Scan for the cell matching the given text and deliver its (x, y) coordinate at center. 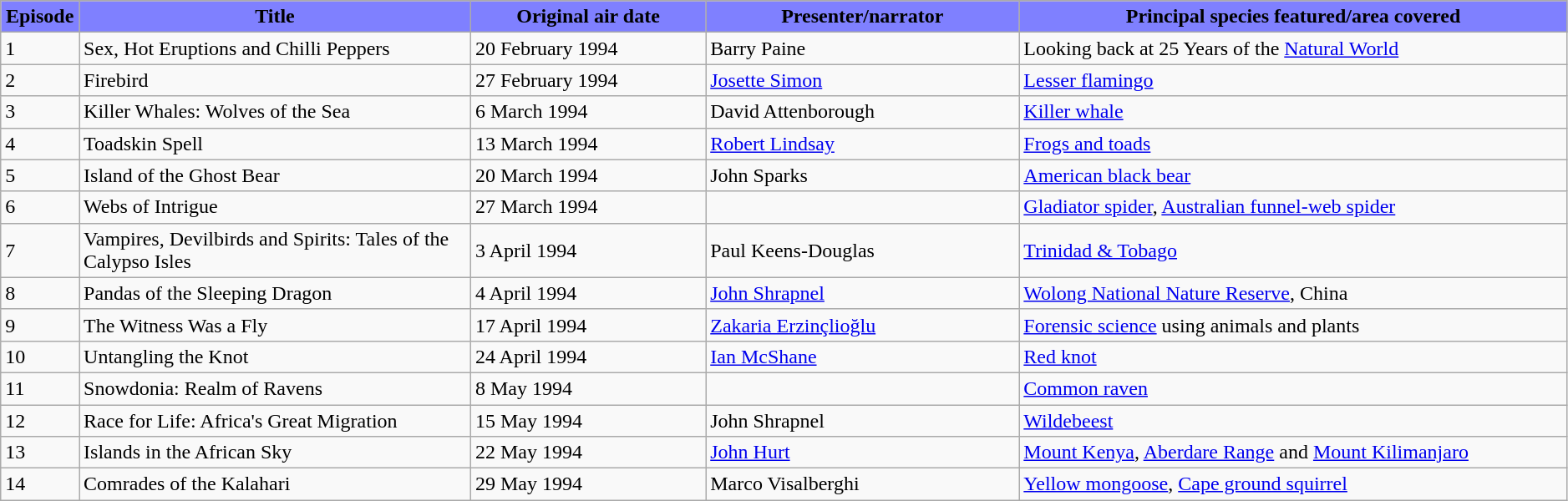
7 (40, 250)
American black bear (1293, 175)
Red knot (1293, 357)
Gladiator spider, Australian funnel-web spider (1293, 207)
12 (40, 420)
6 (40, 207)
4 April 1994 (588, 293)
Islands in the African Sky (276, 453)
6 March 1994 (588, 112)
Island of the Ghost Bear (276, 175)
Original air date (588, 17)
Marco Visalberghi (862, 484)
Mount Kenya, Aberdare Range and Mount Kilimanjaro (1293, 453)
17 April 1994 (588, 325)
Forensic science using animals and plants (1293, 325)
Wildebeest (1293, 420)
Webs of Intrigue (276, 207)
Lesser flamingo (1293, 80)
20 February 1994 (588, 48)
Untangling the Knot (276, 357)
Comrades of the Kalahari (276, 484)
1 (40, 48)
Vampires, Devilbirds and Spirits: Tales of the Calypso Isles (276, 250)
Killer whale (1293, 112)
9 (40, 325)
11 (40, 388)
Common raven (1293, 388)
4 (40, 144)
14 (40, 484)
Sex, Hot Eruptions and Chilli Peppers (276, 48)
22 May 1994 (588, 453)
Pandas of the Sleeping Dragon (276, 293)
John Sparks (862, 175)
Presenter/narrator (862, 17)
Snowdonia: Realm of Ravens (276, 388)
8 May 1994 (588, 388)
3 April 1994 (588, 250)
Wolong National Nature Reserve, China (1293, 293)
John Hurt (862, 453)
10 (40, 357)
Yellow mongoose, Cape ground squirrel (1293, 484)
13 March 1994 (588, 144)
5 (40, 175)
The Witness Was a Fly (276, 325)
Barry Paine (862, 48)
Trinidad & Tobago (1293, 250)
29 May 1994 (588, 484)
Robert Lindsay (862, 144)
Toadskin Spell (276, 144)
Zakaria Erzinçlioğlu (862, 325)
24 April 1994 (588, 357)
Paul Keens-Douglas (862, 250)
3 (40, 112)
Frogs and toads (1293, 144)
Ian McShane (862, 357)
Race for Life: Africa's Great Migration (276, 420)
Josette Simon (862, 80)
Killer Whales: Wolves of the Sea (276, 112)
27 March 1994 (588, 207)
27 February 1994 (588, 80)
Episode (40, 17)
13 (40, 453)
2 (40, 80)
Looking back at 25 Years of the Natural World (1293, 48)
15 May 1994 (588, 420)
Firebird (276, 80)
Principal species featured/area covered (1293, 17)
David Attenborough (862, 112)
Title (276, 17)
20 March 1994 (588, 175)
8 (40, 293)
